Return (X, Y) of the center of cell containing provided text 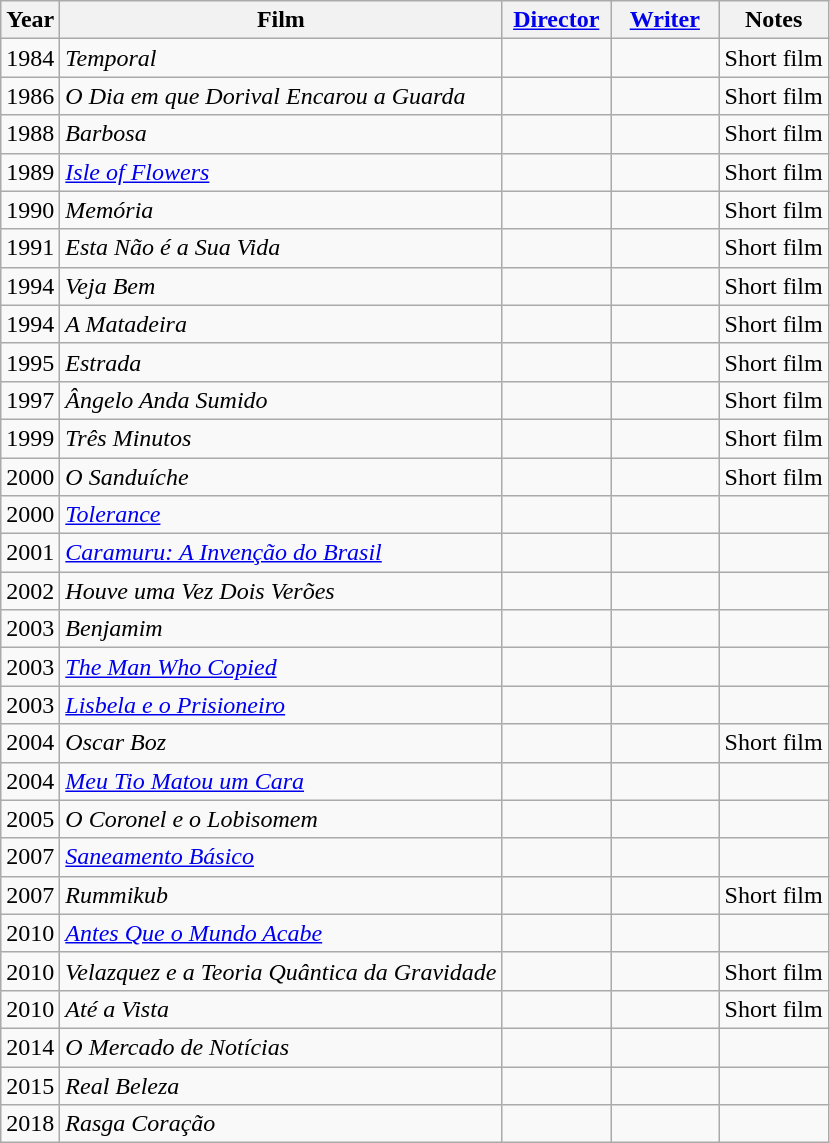
Lisbela e o Prisioneiro (281, 705)
2005 (30, 819)
Year (30, 20)
O Sanduíche (281, 477)
Rummikub (281, 895)
Isle of Flowers (281, 172)
Meu Tio Matou um Cara (281, 781)
1986 (30, 96)
Antes Que o Mundo Acabe (281, 933)
Writer (666, 20)
2018 (30, 1124)
1995 (30, 362)
A Matadeira (281, 324)
2001 (30, 553)
Veja Bem (281, 286)
1989 (30, 172)
Rasga Coração (281, 1124)
Director (556, 20)
Até a Vista (281, 1009)
Tolerance (281, 515)
Memória (281, 210)
1984 (30, 58)
Três Minutos (281, 438)
Notes (774, 20)
2002 (30, 591)
Benjamim (281, 629)
Ângelo Anda Sumido (281, 400)
Estrada (281, 362)
Barbosa (281, 134)
Caramuru: A Invenção do Brasil (281, 553)
Velazquez e a Teoria Quântica da Gravidade (281, 971)
Real Beleza (281, 1085)
2014 (30, 1047)
1990 (30, 210)
Esta Não é a Sua Vida (281, 248)
Houve uma Vez Dois Verões (281, 591)
The Man Who Copied (281, 667)
O Mercado de Notícias (281, 1047)
Oscar Boz (281, 743)
1991 (30, 248)
Temporal (281, 58)
1999 (30, 438)
Saneamento Básico (281, 857)
Film (281, 20)
O Coronel e o Lobisomem (281, 819)
O Dia em que Dorival Encarou a Guarda (281, 96)
1997 (30, 400)
1988 (30, 134)
2015 (30, 1085)
